Identify which cell holds the provided text, then report its [x, y] central coordinate. 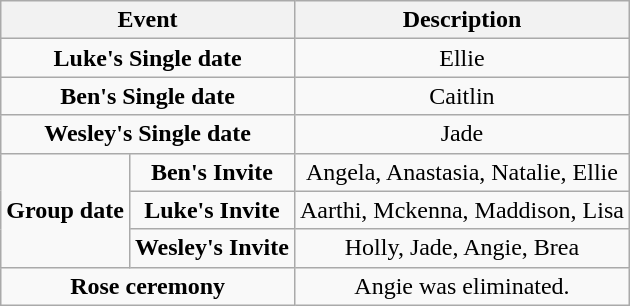
Ellie [462, 58]
Wesley's Invite [212, 248]
Luke's Single date [148, 58]
Angie was eliminated. [462, 286]
Holly, Jade, Angie, Brea [462, 248]
Ben's Invite [212, 172]
Aarthi, Mckenna, Maddison, Lisa [462, 210]
Description [462, 20]
Group date [66, 210]
Ben's Single date [148, 96]
Wesley's Single date [148, 134]
Event [148, 20]
Rose ceremony [148, 286]
Caitlin [462, 96]
Luke's Invite [212, 210]
Jade [462, 134]
Angela, Anastasia, Natalie, Ellie [462, 172]
